From the cell containing the given text, extract its center point as (x, y) coordinate. 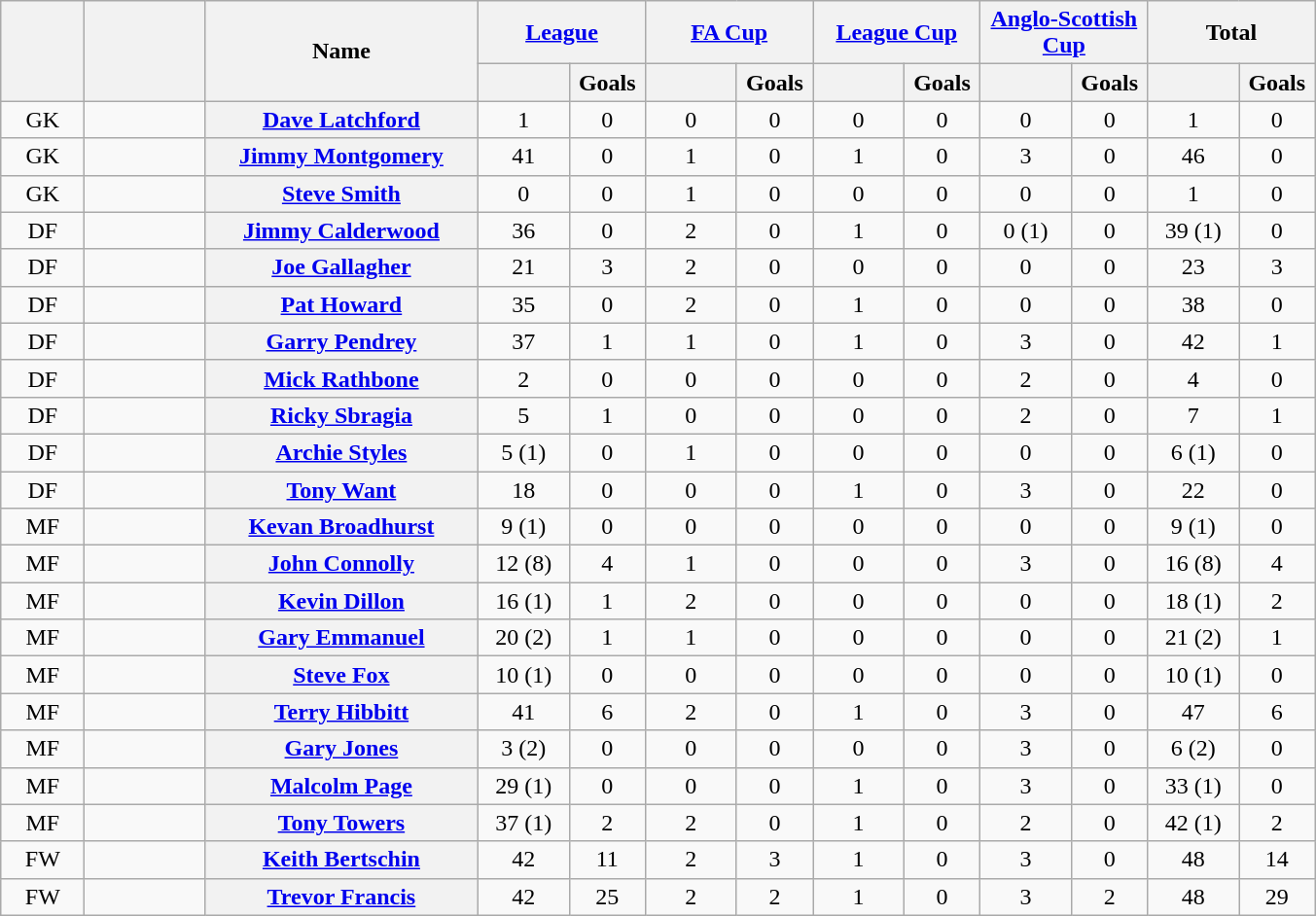
39 (1) (1193, 230)
League (561, 33)
Steve Fox (340, 675)
Archie Styles (340, 452)
25 (607, 897)
6 (1) (1193, 452)
29 (1) (523, 786)
Terry Hibbitt (340, 712)
42 (1) (1193, 823)
Keith Bertschin (340, 860)
21 (523, 267)
3 (2) (523, 749)
Pat Howard (340, 304)
18 (523, 489)
6 (2) (1193, 749)
Joe Gallagher (340, 267)
0 (1) (1026, 230)
47 (1193, 712)
Tony Towers (340, 823)
14 (1278, 860)
Anglo-Scottish Cup (1064, 33)
33 (1) (1193, 786)
Steve Smith (340, 194)
16 (1) (523, 601)
20 (2) (523, 638)
Gary Jones (340, 749)
11 (607, 860)
35 (523, 304)
Mick Rathbone (340, 378)
23 (1193, 267)
John Connolly (340, 564)
Trevor Francis (340, 897)
36 (523, 230)
12 (8) (523, 564)
5 (1) (523, 452)
Jimmy Calderwood (340, 230)
46 (1193, 157)
Total (1231, 33)
Name (340, 51)
16 (8) (1193, 564)
Ricky Sbragia (340, 415)
Malcolm Page (340, 786)
37 (1) (523, 823)
Jimmy Montgomery (340, 157)
5 (523, 415)
29 (1278, 897)
League Cup (897, 33)
Dave Latchford (340, 120)
22 (1193, 489)
7 (1193, 415)
18 (1) (1193, 601)
Garry Pendrey (340, 341)
Gary Emmanuel (340, 638)
Kevin Dillon (340, 601)
38 (1193, 304)
37 (523, 341)
FA Cup (729, 33)
Tony Want (340, 489)
21 (2) (1193, 638)
Kevan Broadhurst (340, 527)
